Search for the cell housing the specified text and yield its (x, y) center coordinate. 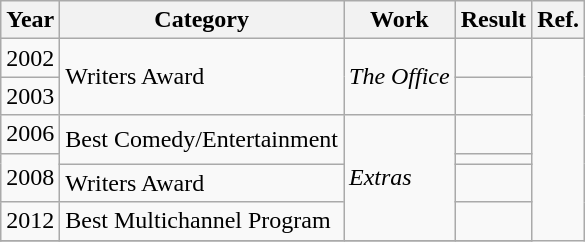
Work (400, 20)
2008 (30, 178)
2012 (30, 221)
Best Multichannel Program (202, 221)
The Office (400, 77)
2006 (30, 134)
Year (30, 20)
Category (202, 20)
Ref. (558, 20)
Best Comedy/Entertainment (202, 140)
2002 (30, 58)
Extras (400, 178)
Result (493, 20)
2003 (30, 96)
